Pinpoint the cell where the given text exists, returning its [x, y] midpoint coordinate. 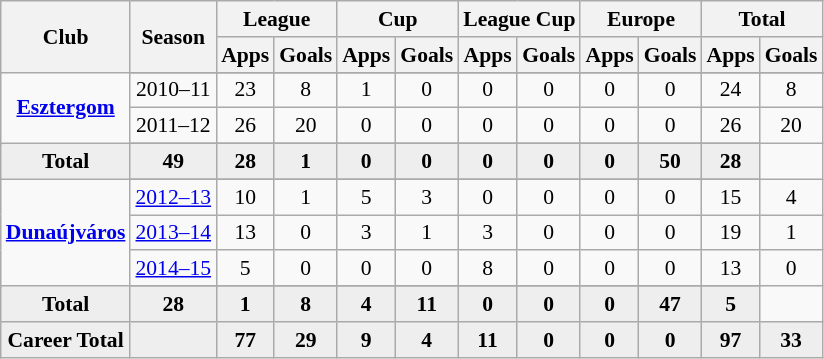
23 [245, 90]
League Cup [519, 19]
24 [731, 90]
Career Total [66, 340]
Club [66, 36]
Europe [640, 19]
9 [366, 340]
Esztergom [66, 108]
League [276, 19]
97 [731, 340]
2014–15 [173, 269]
2013–14 [173, 233]
29 [306, 340]
Cup [398, 19]
2010–11 [173, 90]
47 [670, 304]
15 [731, 197]
Season [173, 36]
49 [173, 162]
77 [245, 340]
10 [245, 197]
19 [731, 233]
2011–12 [173, 126]
2012–13 [173, 197]
33 [792, 340]
Dunaújváros [66, 232]
50 [670, 162]
